From the cell containing the given text, extract its center point as [x, y] coordinate. 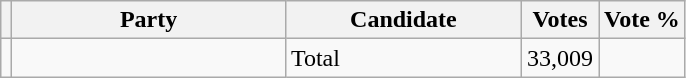
33,009 [560, 58]
Candidate [403, 20]
Votes [560, 20]
Party [149, 20]
Total [403, 58]
Vote % [642, 20]
